Find where the given text appears and provide that cell's center as (x, y) coordinate. 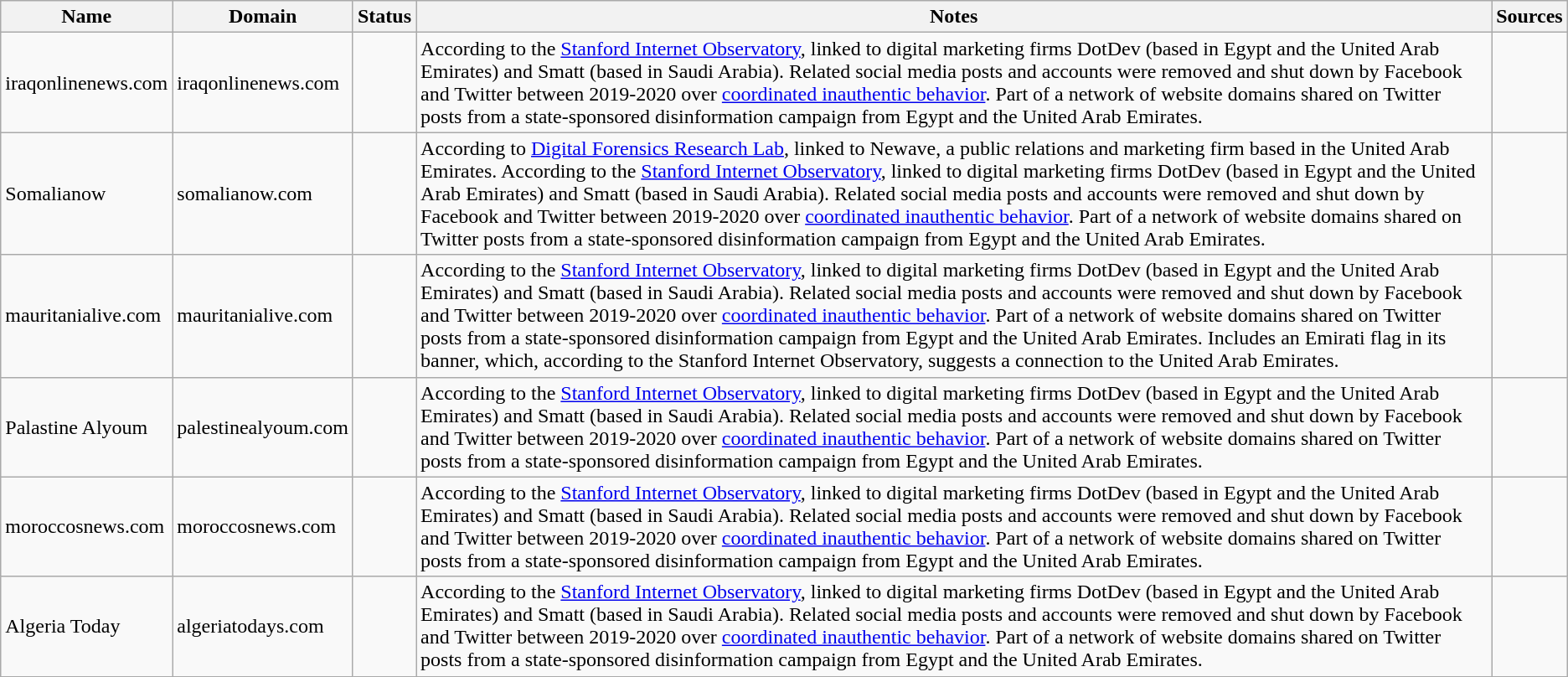
Name (87, 17)
Domain (263, 17)
Notes (954, 17)
Algeria Today (87, 627)
palestinealyoum.com (263, 427)
Palastine Alyoum (87, 427)
Status (384, 17)
Sources (1529, 17)
Somalianow (87, 194)
somalianow.com (263, 194)
algeriatodays.com (263, 627)
